Find where the given text appears and provide that cell's center as (X, Y) coordinate. 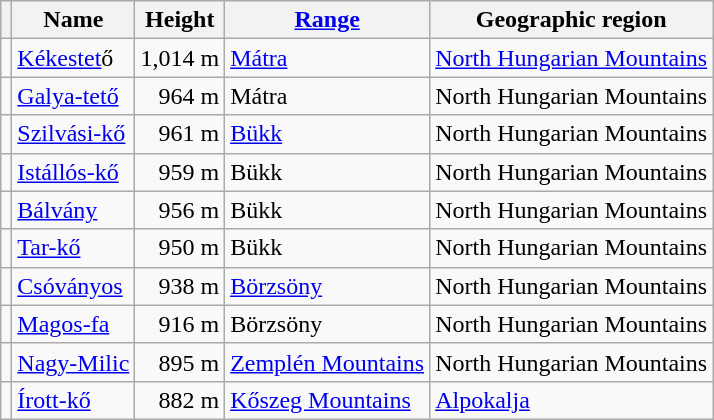
961 m (180, 134)
959 m (180, 172)
Zemplén Mountains (328, 362)
Írott-kő (74, 400)
Tar-kő (74, 248)
1,014 m (180, 58)
Kékestető (74, 58)
Alpokalja (572, 400)
Istállós-kő (74, 172)
938 m (180, 286)
Bálvány (74, 210)
Name (74, 20)
Height (180, 20)
Magos-fa (74, 324)
Szilvási-kő (74, 134)
Kőszeg Mountains (328, 400)
Galya-tető (74, 96)
Nagy-Milic (74, 362)
916 m (180, 324)
Geographic region (572, 20)
895 m (180, 362)
964 m (180, 96)
950 m (180, 248)
Range (328, 20)
882 m (180, 400)
Csóványos (74, 286)
956 m (180, 210)
